Capture the cell that displays the provided text and extract its (x, y) central coordinate. 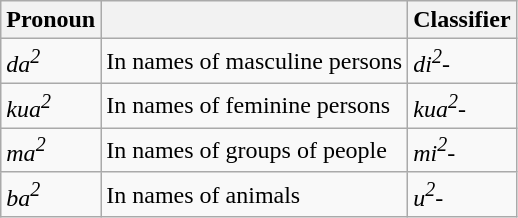
u2- (462, 194)
di2- (462, 62)
kua2- (462, 106)
ma2 (51, 150)
In names of animals (254, 194)
kua2 (51, 106)
In names of groups of people (254, 150)
Classifier (462, 20)
mi2- (462, 150)
Pronoun (51, 20)
In names of masculine persons (254, 62)
da2 (51, 62)
ba2 (51, 194)
In names of feminine persons (254, 106)
